Search for the cell housing the specified text and yield its (X, Y) center coordinate. 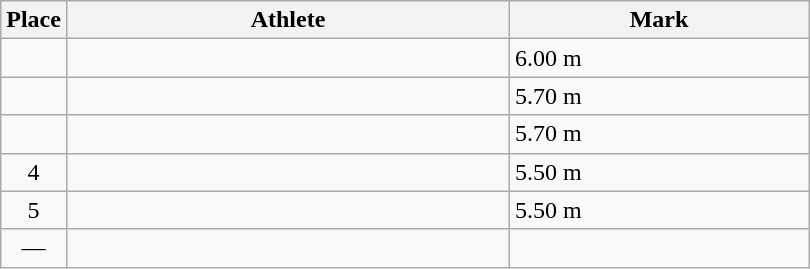
— (34, 248)
Athlete (288, 20)
Place (34, 20)
6.00 m (660, 58)
4 (34, 172)
5 (34, 210)
Mark (660, 20)
